Pinpoint the cell where the given text exists, returning its [x, y] midpoint coordinate. 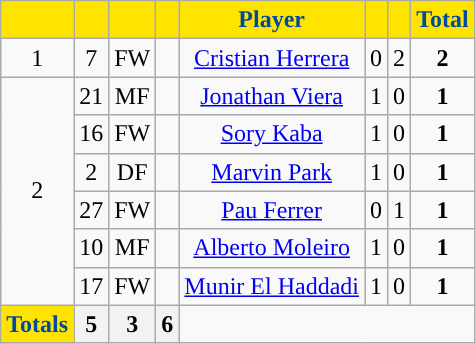
27 [92, 210]
7 [92, 58]
Cristian Herrera [272, 58]
Sory Kaba [272, 134]
6 [168, 324]
Alberto Moleiro [272, 248]
16 [92, 134]
17 [92, 286]
Pau Ferrer [272, 210]
Jonathan Viera [272, 96]
Munir El Haddadi [272, 286]
Totals [38, 324]
Marvin Park [272, 172]
Total [443, 20]
10 [92, 248]
21 [92, 96]
5 [92, 324]
3 [132, 324]
DF [132, 172]
Player [272, 20]
